Search for the cell housing the specified text and yield its [x, y] center coordinate. 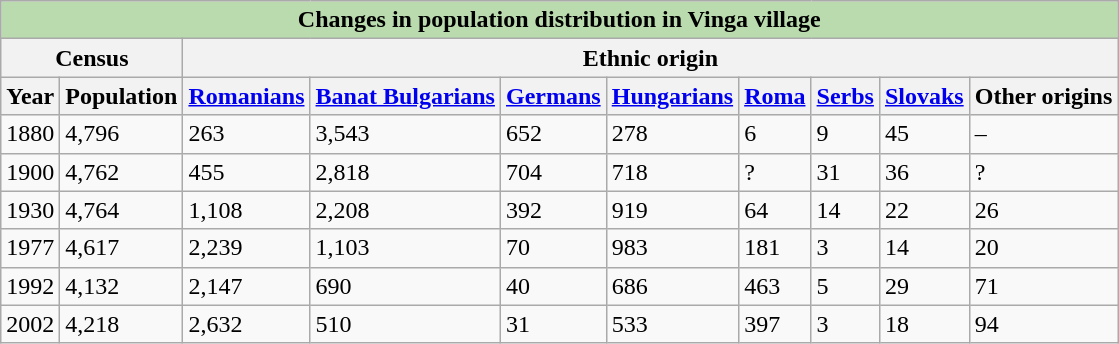
Population [122, 96]
2,147 [246, 286]
1880 [30, 134]
1,103 [405, 248]
510 [405, 324]
4,796 [122, 134]
3,543 [405, 134]
455 [246, 172]
278 [672, 134]
Year [30, 96]
36 [924, 172]
1930 [30, 210]
704 [553, 172]
22 [924, 210]
Slovaks [924, 96]
64 [775, 210]
2,632 [246, 324]
690 [405, 286]
71 [1044, 286]
Hungarians [672, 96]
26 [1044, 210]
6 [775, 134]
1992 [30, 286]
919 [672, 210]
181 [775, 248]
397 [775, 324]
– [1044, 134]
Romanians [246, 96]
5 [845, 286]
45 [924, 134]
2002 [30, 324]
94 [1044, 324]
Germans [553, 96]
4,762 [122, 172]
2,818 [405, 172]
18 [924, 324]
70 [553, 248]
Banat Bulgarians [405, 96]
1977 [30, 248]
4,218 [122, 324]
4,132 [122, 286]
9 [845, 134]
Other origins [1044, 96]
Serbs [845, 96]
533 [672, 324]
Roma [775, 96]
263 [246, 134]
983 [672, 248]
Ethnic origin [650, 58]
463 [775, 286]
2,208 [405, 210]
40 [553, 286]
4,764 [122, 210]
Census [92, 58]
Changes in population distribution in Vinga village [560, 20]
652 [553, 134]
2,239 [246, 248]
1,108 [246, 210]
686 [672, 286]
1900 [30, 172]
718 [672, 172]
20 [1044, 248]
29 [924, 286]
4,617 [122, 248]
392 [553, 210]
